Determine the (x, y) coordinate at the center of the cell enclosing the given text.  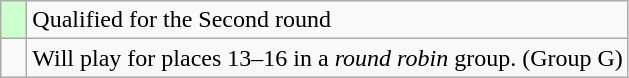
Will play for places 13–16 in a round robin group. (Group G) (328, 58)
Qualified for the Second round (328, 20)
